Scan for the cell matching the given text and deliver its (X, Y) coordinate at center. 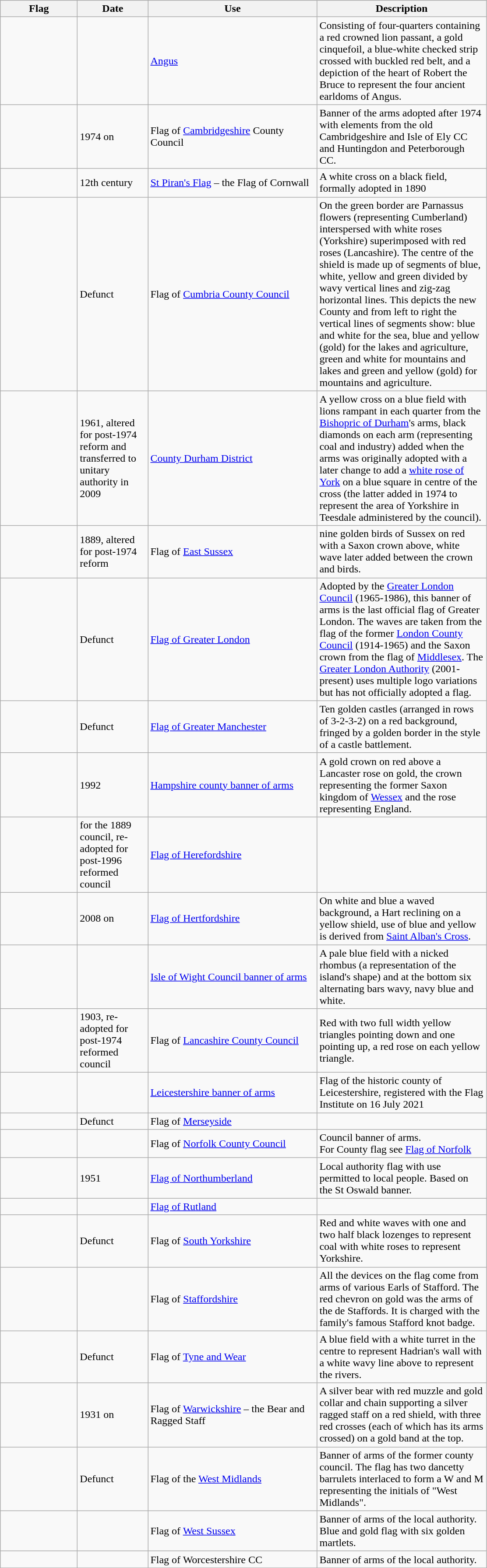
Flag of Warwickshire – the Bear and Ragged Staff (233, 1415)
Flag of Greater Manchester (233, 726)
1951 (113, 1178)
A pale blue field with a nicked rhombus (a representation of the island's shape) and at the bottom six alternating bars wavy, navy blue and white. (402, 976)
A white cross on a black field, formally adopted in 1890 (402, 183)
Flag of Rutland (233, 1207)
Flag (39, 9)
Flag of Norfolk County Council (233, 1144)
12th century (113, 183)
Red with two full width yellow triangles pointing down and one pointing up, a red rose on each yellow triangle. (402, 1041)
1974 on (113, 137)
1992 (113, 785)
nine golden birds of Sussex on red with a Saxon crown above, white wave later added between the crown and birds. (402, 551)
Angus (233, 61)
Flag of Tyne and Wear (233, 1357)
Flag of Cumbria County Council (233, 294)
Flag of Cambridgeshire County Council (233, 137)
A gold crown on red above a Lancaster rose on gold, the crown representing the former Saxon kingdom of Wessex and the rose representing England. (402, 785)
Banner of the arms adopted after 1974 with elements from the old Cambridgeshire and Isle of Ely CC and Huntingdon and Peterborough CC. (402, 137)
Flag of Northumberland (233, 1178)
Flag of Staffordshire (233, 1299)
A blue field with a white turret in the centre to represent Hadrian's wall with a white wavy line above to represent the rivers. (402, 1357)
Ten golden castles (arranged in rows of 3-2-3-2) on a red background, fringed by a golden border in the style of a castle battlement. (402, 726)
Council banner of arms.For County flag see Flag of Norfolk (402, 1144)
County Durham District (233, 458)
St Piran's Flag – the Flag of Cornwall (233, 183)
Banner of arms of the local authority. Blue and gold flag with six golden martlets. (402, 1531)
Local authority flag with use permitted to local people. Based on the St Oswald banner. (402, 1178)
Flag of the historic county of Leicestershire, registered with the Flag Institute on 16 July 2021 (402, 1093)
Flag of South Yorkshire (233, 1241)
Flag of the West Midlands (233, 1479)
1931 on (113, 1415)
Flag of West Sussex (233, 1531)
Flag of Merseyside (233, 1121)
Flag of East Sussex (233, 551)
Isle of Wight Council banner of arms (233, 976)
Description (402, 9)
On white and blue a waved background, a Hart reclining on a yellow shield, use of blue and yellow is derived from Saint Alban's Cross. (402, 918)
1889, altered for post-1974 reform (113, 551)
Flag of Lancashire County Council (233, 1041)
1903, re-adopted for post-1974 reformed council (113, 1041)
Use (233, 9)
Red and white waves with one and two half black lozenges to represent coal with white roses to represent Yorkshire. (402, 1241)
Leicestershire banner of arms (233, 1093)
Flag of Hertfordshire (233, 918)
for the 1889 council, re-adopted for post-1996 reformed council (113, 854)
Flag of Worcestershire CC (233, 1559)
Flag of Herefordshire (233, 854)
Date (113, 9)
Flag of Greater London (233, 639)
1961, altered for post-1974 reform and transferred to unitary authority in 2009 (113, 458)
2008 on (113, 918)
Hampshire county banner of arms (233, 785)
Banner of arms of the local authority. (402, 1559)
